Identify which cell holds the provided text, then report its [X, Y] central coordinate. 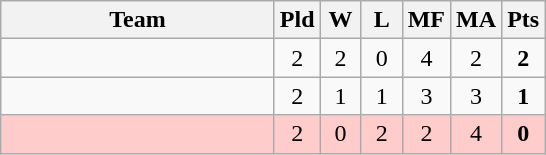
W [340, 20]
L [382, 20]
Pld [297, 20]
Team [138, 20]
Pts [524, 20]
MF [426, 20]
MA [476, 20]
